Find where the given text appears and provide that cell's center as (x, y) coordinate. 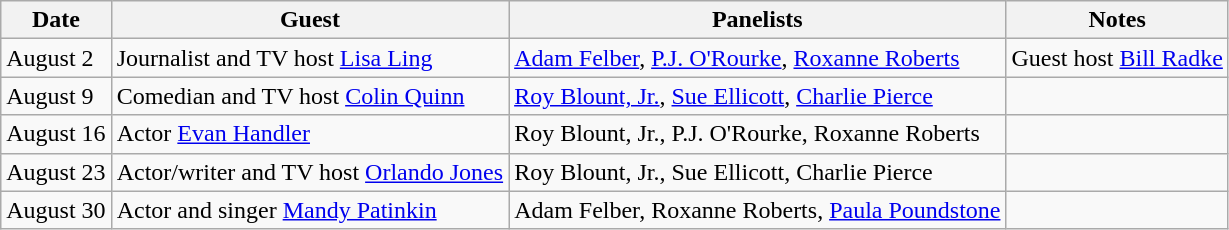
August 23 (56, 172)
Journalist and TV host Lisa Ling (310, 58)
Panelists (758, 20)
August 2 (56, 58)
August 9 (56, 96)
August 30 (56, 210)
August 16 (56, 134)
Roy Blount, Jr., P.J. O'Rourke, Roxanne Roberts (758, 134)
Date (56, 20)
Actor/writer and TV host Orlando Jones (310, 172)
Actor Evan Handler (310, 134)
Notes (1117, 20)
Adam Felber, P.J. O'Rourke, Roxanne Roberts (758, 58)
Adam Felber, Roxanne Roberts, Paula Poundstone (758, 210)
Guest host Bill Radke (1117, 58)
Actor and singer Mandy Patinkin (310, 210)
Comedian and TV host Colin Quinn (310, 96)
Guest (310, 20)
